Detect which cell encompasses the target text, then output its [X, Y] center coordinate. 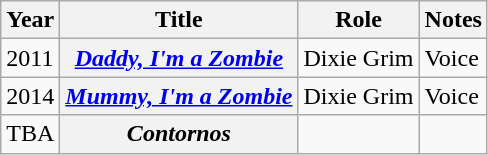
2014 [30, 96]
Title [179, 20]
Notes [453, 20]
Year [30, 20]
TBA [30, 134]
Contornos [179, 134]
Mummy, I'm a Zombie [179, 96]
Daddy, I'm a Zombie [179, 58]
Role [358, 20]
2011 [30, 58]
